Search for the cell housing the specified text and yield its (x, y) center coordinate. 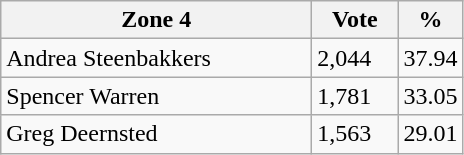
1,781 (355, 96)
33.05 (430, 96)
1,563 (355, 134)
Spencer Warren (156, 96)
Zone 4 (156, 20)
29.01 (430, 134)
37.94 (430, 58)
2,044 (355, 58)
% (430, 20)
Greg Deernsted (156, 134)
Vote (355, 20)
Andrea Steenbakkers (156, 58)
